From the cell containing the given text, extract its center point as (x, y) coordinate. 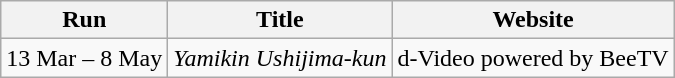
Title (280, 20)
Yamikin Ushijima-kun (280, 58)
d-Video powered by BeeTV (533, 58)
13 Mar – 8 May (84, 58)
Run (84, 20)
Website (533, 20)
